Pinpoint the cell where the given text exists, returning its (X, Y) midpoint coordinate. 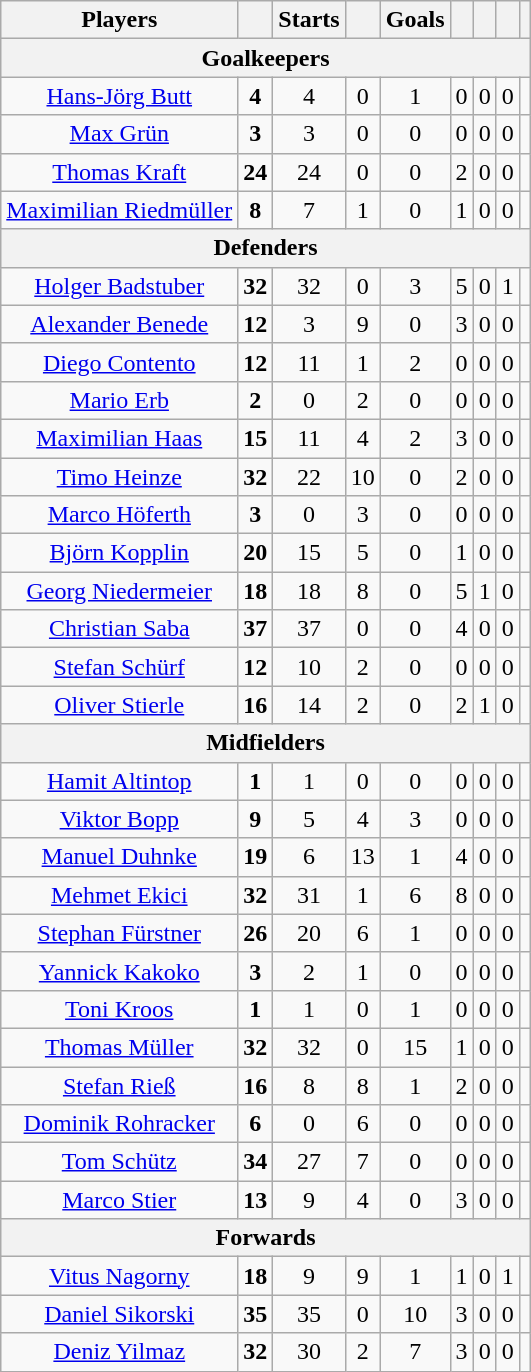
Deniz Yilmaz (120, 1352)
Oliver Stierle (120, 705)
Tom Schütz (120, 1162)
Georg Niedermeier (120, 591)
Dominik Rohracker (120, 1124)
19 (256, 857)
Midfielders (266, 743)
Daniel Sikorski (120, 1314)
Thomas Kraft (120, 172)
Marco Stier (120, 1200)
Stefan Schürf (120, 667)
Vitus Nagorny (120, 1276)
Goals (415, 20)
Mario Erb (120, 400)
30 (309, 1352)
Mehmet Ekici (120, 895)
34 (256, 1162)
Timo Heinze (120, 477)
14 (309, 705)
Holger Badstuber (120, 286)
Maximilian Riedmüller (120, 210)
Stefan Rieß (120, 1085)
Hamit Altintop (120, 781)
Manuel Duhnke (120, 857)
Christian Saba (120, 629)
Defenders (266, 248)
Marco Höferth (120, 515)
22 (309, 477)
31 (309, 895)
27 (309, 1162)
Stephan Fürstner (120, 933)
Hans-Jörg Butt (120, 96)
Toni Kroos (120, 1009)
Björn Kopplin (120, 553)
Forwards (266, 1238)
Diego Contento (120, 362)
Goalkeepers (266, 58)
26 (256, 933)
Players (120, 20)
Maximilian Haas (120, 438)
Starts (309, 20)
Alexander Benede (120, 324)
Thomas Müller (120, 1047)
Max Grün (120, 134)
Yannick Kakoko (120, 971)
Viktor Bopp (120, 819)
